For the text-containing cell, return its midpoint in [X, Y] coordinate format. 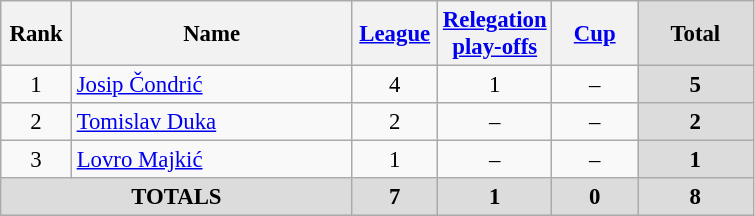
8 [696, 197]
Name [212, 34]
Rank [36, 34]
League [395, 34]
Tomislav Duka [212, 122]
TOTALS [176, 197]
Josip Čondrić [212, 85]
3 [36, 160]
Relegation play-offs [495, 34]
Total [696, 34]
7 [395, 197]
5 [696, 85]
Lovro Majkić [212, 160]
4 [395, 85]
Cup [595, 34]
0 [595, 197]
